Output the (x, y) coordinate of the center of the cell containing the given text.  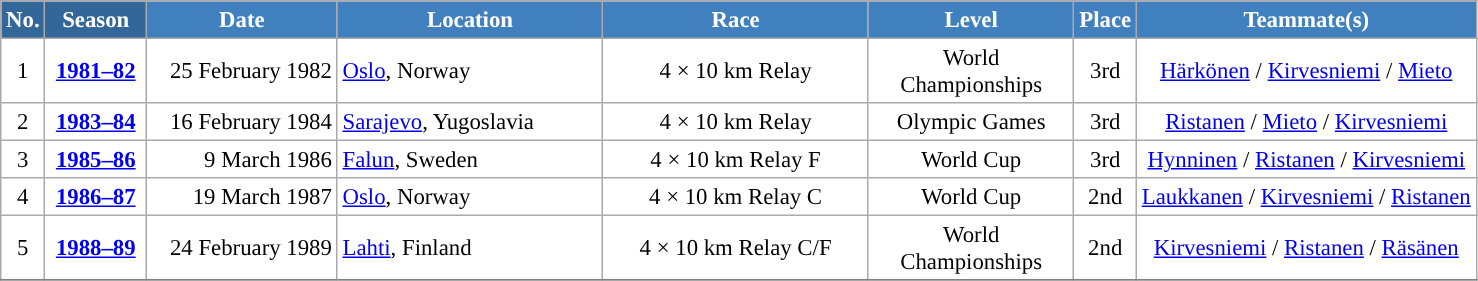
Lahti, Finland (470, 248)
25 February 1982 (242, 72)
1 (23, 72)
3 (23, 160)
Hynninen / Ristanen / Kirvesniemi (1306, 160)
9 March 1986 (242, 160)
1985–86 (96, 160)
Kirvesniemi / Ristanen / Räsänen (1306, 248)
Laukkanen / Kirvesniemi / Ristanen (1306, 197)
Location (470, 20)
4 × 10 km Relay F (736, 160)
Olympic Games (971, 122)
4 × 10 km Relay C/F (736, 248)
Ristanen / Mieto / Kirvesniemi (1306, 122)
1981–82 (96, 72)
Season (96, 20)
2 (23, 122)
19 March 1987 (242, 197)
Date (242, 20)
1983–84 (96, 122)
1988–89 (96, 248)
24 February 1989 (242, 248)
Level (971, 20)
No. (23, 20)
Race (736, 20)
Teammate(s) (1306, 20)
4 × 10 km Relay C (736, 197)
Falun, Sweden (470, 160)
Place (1105, 20)
Sarajevo, Yugoslavia (470, 122)
4 (23, 197)
1986–87 (96, 197)
5 (23, 248)
Härkönen / Kirvesniemi / Mieto (1306, 72)
16 February 1984 (242, 122)
